Output the [X, Y] coordinate of the center of the cell containing the given text.  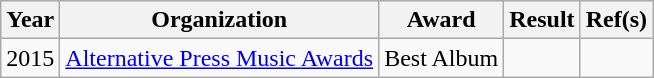
Ref(s) [616, 20]
Alternative Press Music Awards [220, 58]
2015 [30, 58]
Organization [220, 20]
Award [442, 20]
Result [542, 20]
Best Album [442, 58]
Year [30, 20]
